Detect which cell encompasses the target text, then output its [x, y] center coordinate. 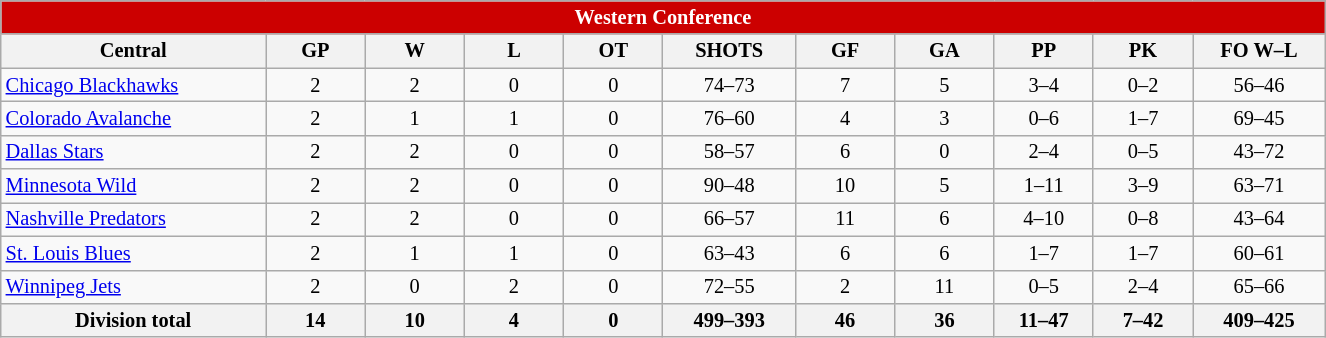
L [514, 51]
PP [1044, 51]
63–71 [1260, 186]
7–42 [1142, 320]
69–45 [1260, 118]
GA [944, 51]
3–9 [1142, 186]
63–43 [729, 253]
56–46 [1260, 85]
W [414, 51]
OT [614, 51]
SHOTS [729, 51]
PK [1142, 51]
0–6 [1044, 118]
3–4 [1044, 85]
4–10 [1044, 219]
72–55 [729, 287]
GP [316, 51]
409–425 [1260, 320]
43–72 [1260, 152]
Chicago Blackhawks [134, 85]
3 [944, 118]
Winnipeg Jets [134, 287]
0–2 [1142, 85]
Minnesota Wild [134, 186]
36 [944, 320]
74–73 [729, 85]
FO W–L [1260, 51]
Dallas Stars [134, 152]
90–48 [729, 186]
Division total [134, 320]
43–64 [1260, 219]
Colorado Avalanche [134, 118]
0–8 [1142, 219]
60–61 [1260, 253]
1–11 [1044, 186]
499–393 [729, 320]
66–57 [729, 219]
76–60 [729, 118]
GF [844, 51]
7 [844, 85]
14 [316, 320]
Central [134, 51]
Western Conference [663, 17]
58–57 [729, 152]
St. Louis Blues [134, 253]
46 [844, 320]
65–66 [1260, 287]
11–47 [1044, 320]
Nashville Predators [134, 219]
